Return [X, Y] of the center of cell containing provided text 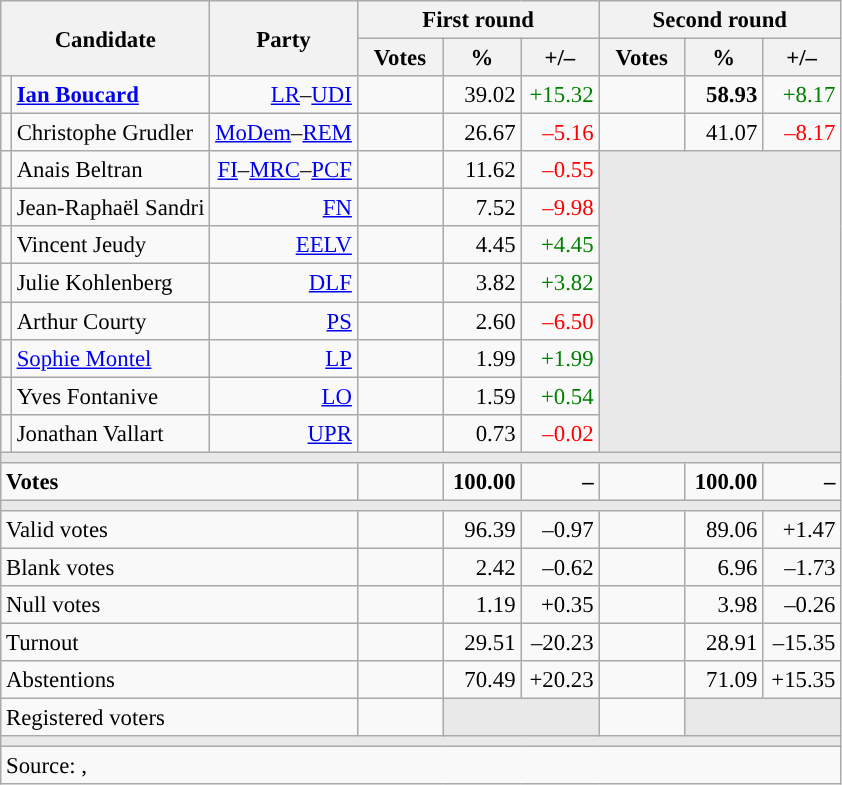
Party [284, 38]
11.62 [482, 170]
2.42 [482, 567]
Turnout [179, 643]
DLF [284, 283]
Anais Beltran [110, 170]
39.02 [482, 95]
+20.23 [560, 680]
26.67 [482, 133]
+1.47 [802, 530]
3.98 [724, 605]
4.45 [482, 245]
Null votes [179, 605]
96.39 [482, 530]
Registered voters [179, 718]
Arthur Courty [110, 321]
–15.35 [802, 643]
71.09 [724, 680]
PS [284, 321]
41.07 [724, 133]
Yves Fontanive [110, 396]
–0.62 [560, 567]
2.60 [482, 321]
58.93 [724, 95]
FN [284, 208]
–0.55 [560, 170]
–0.02 [560, 433]
+0.54 [560, 396]
3.82 [482, 283]
+3.82 [560, 283]
+15.35 [802, 680]
Jean-Raphaël Sandri [110, 208]
+1.99 [560, 358]
–5.16 [560, 133]
–9.98 [560, 208]
+15.32 [560, 95]
Ian Boucard [110, 95]
29.51 [482, 643]
Blank votes [179, 567]
MoDem–REM [284, 133]
EELV [284, 245]
+0.35 [560, 605]
1.99 [482, 358]
LO [284, 396]
Second round [720, 20]
–6.50 [560, 321]
Vincent Jeudy [110, 245]
70.49 [482, 680]
LP [284, 358]
7.52 [482, 208]
Sophie Montel [110, 358]
89.06 [724, 530]
Valid votes [179, 530]
FI–MRC–PCF [284, 170]
LR–UDI [284, 95]
1.19 [482, 605]
–1.73 [802, 567]
28.91 [724, 643]
First round [478, 20]
–20.23 [560, 643]
+8.17 [802, 95]
6.96 [724, 567]
–0.26 [802, 605]
Candidate [106, 38]
1.59 [482, 396]
–8.17 [802, 133]
Julie Kohlenberg [110, 283]
–0.97 [560, 530]
0.73 [482, 433]
Abstentions [179, 680]
Jonathan Vallart [110, 433]
Source: , [421, 766]
UPR [284, 433]
+4.45 [560, 245]
Christophe Grudler [110, 133]
